Find where the given text appears and provide that cell's center as [x, y] coordinate. 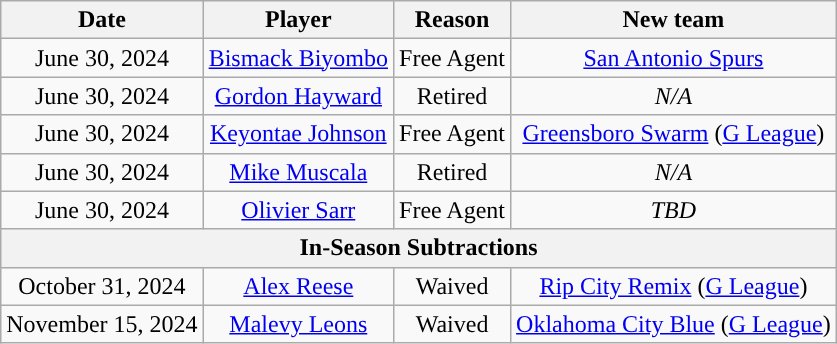
Keyontae Johnson [298, 134]
Alex Reese [298, 286]
TBD [674, 210]
New team [674, 20]
Oklahoma City Blue (G League) [674, 324]
In-Season Subtractions [418, 248]
San Antonio Spurs [674, 58]
Rip City Remix (G League) [674, 286]
November 15, 2024 [102, 324]
Mike Muscala [298, 172]
Player [298, 20]
Greensboro Swarm (G League) [674, 134]
Malevy Leons [298, 324]
Bismack Biyombo [298, 58]
Reason [452, 20]
Gordon Hayward [298, 96]
Olivier Sarr [298, 210]
October 31, 2024 [102, 286]
Date [102, 20]
